Determine the (X, Y) coordinate at the center of the cell enclosing the given text.  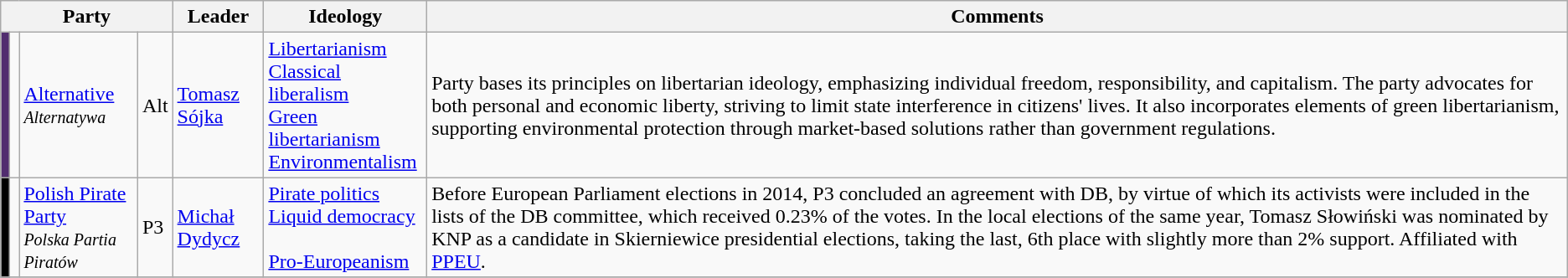
Comments (998, 17)
Alt (155, 106)
Party (87, 17)
Michał Dydycz (218, 228)
Ideology (345, 17)
AlternativeAlternatywa (79, 106)
LibertarianismClassical liberalismGreen libertarianismEnvironmentalism (345, 106)
Pirate politicsLiquid democracyPro-Europeanism (345, 228)
P3 (155, 228)
Tomasz Sójka (218, 106)
Polish Pirate PartyPolska Partia Piratów (79, 228)
Leader (218, 17)
